Return the [X, Y] coordinate for the center point of the cell that contains the specified text.  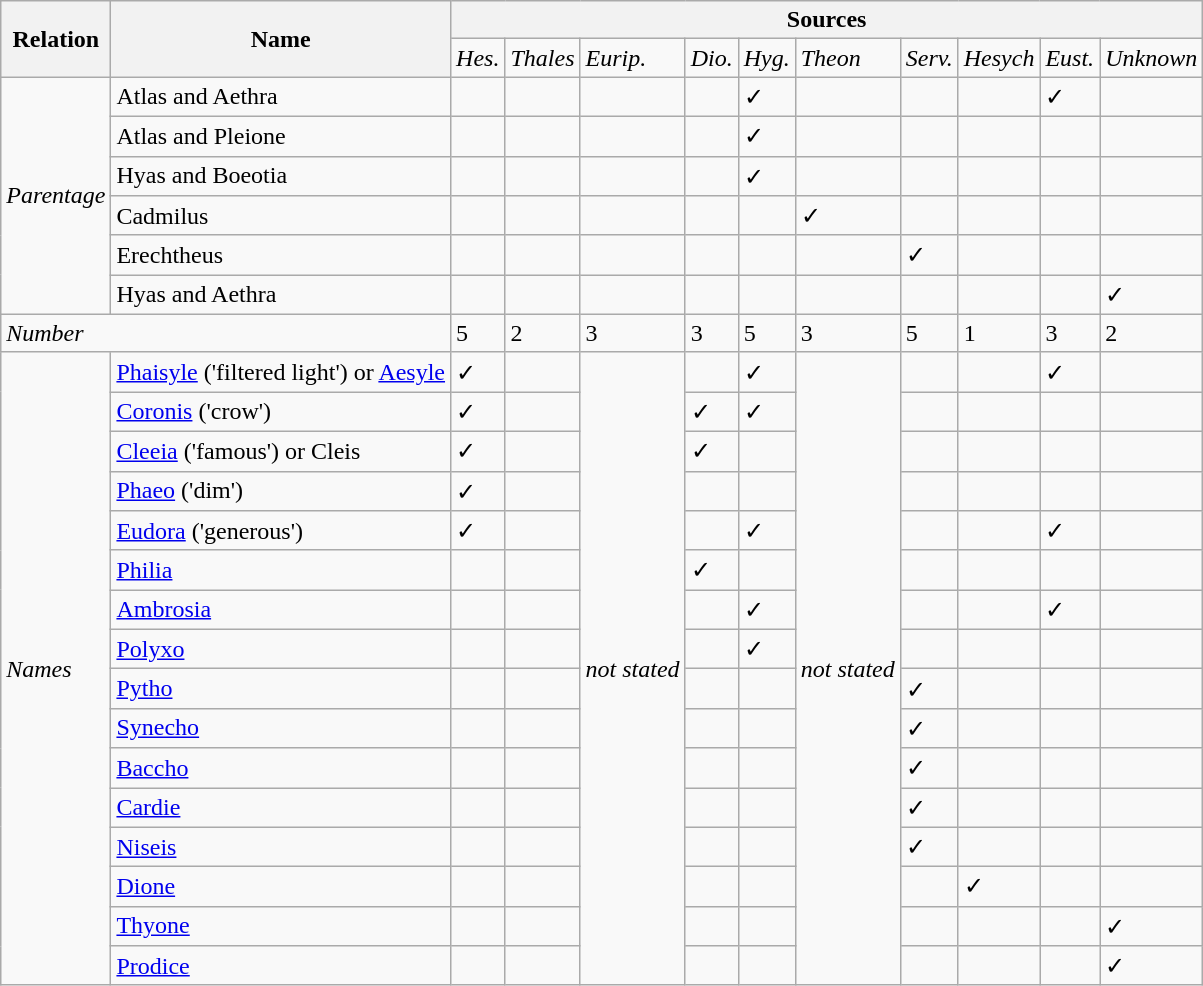
Serv. [929, 58]
Relation [56, 39]
Dio. [712, 58]
Synecho [281, 728]
Baccho [281, 768]
Phaisyle ('filtered light') or Aesyle [281, 372]
Cleeia ('famous') or Cleis [281, 451]
Pytho [281, 689]
Atlas and Pleione [281, 136]
Eudora ('generous') [281, 531]
Ambrosia [281, 610]
Hyg. [766, 58]
Dione [281, 887]
Eust. [1070, 58]
Parentage [56, 196]
Polyxo [281, 649]
Hesych [999, 58]
Erechtheus [281, 255]
Number [226, 333]
Thales [542, 58]
Theon [848, 58]
Coronis ('crow') [281, 412]
Atlas and Aethra [281, 97]
Thyone [281, 926]
1 [999, 333]
Cadmilus [281, 216]
Hes. [478, 58]
Unknown [1152, 58]
Name [281, 39]
Cardie [281, 808]
Prodice [281, 966]
Phaeo ('dim') [281, 491]
Names [56, 668]
Hyas and Boeotia [281, 176]
Philia [281, 570]
Hyas and Aethra [281, 295]
Niseis [281, 847]
Sources [827, 20]
Eurip. [632, 58]
